Pinpoint the cell where the given text exists, returning its (x, y) midpoint coordinate. 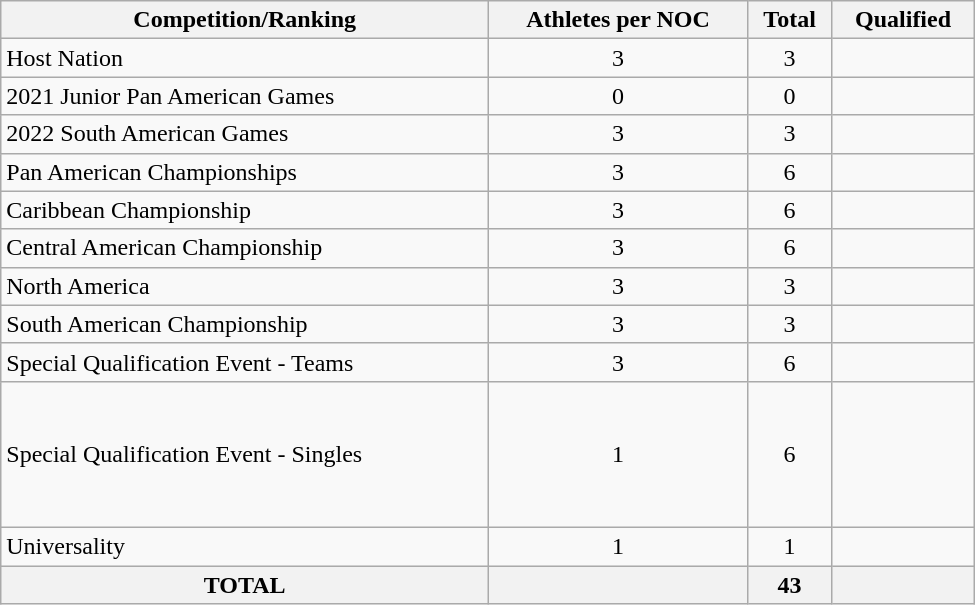
Central American Championship (245, 248)
Total (789, 20)
TOTAL (245, 585)
Qualified (903, 20)
43 (789, 585)
2022 South American Games (245, 134)
Special Qualification Event - Singles (245, 454)
Host Nation (245, 58)
North America (245, 286)
Competition/Ranking (245, 20)
Athletes per NOC (618, 20)
Universality (245, 546)
Caribbean Championship (245, 210)
2021 Junior Pan American Games (245, 96)
South American Championship (245, 324)
Pan American Championships (245, 172)
Special Qualification Event - Teams (245, 362)
